Detect which cell encompasses the target text, then output its (X, Y) center coordinate. 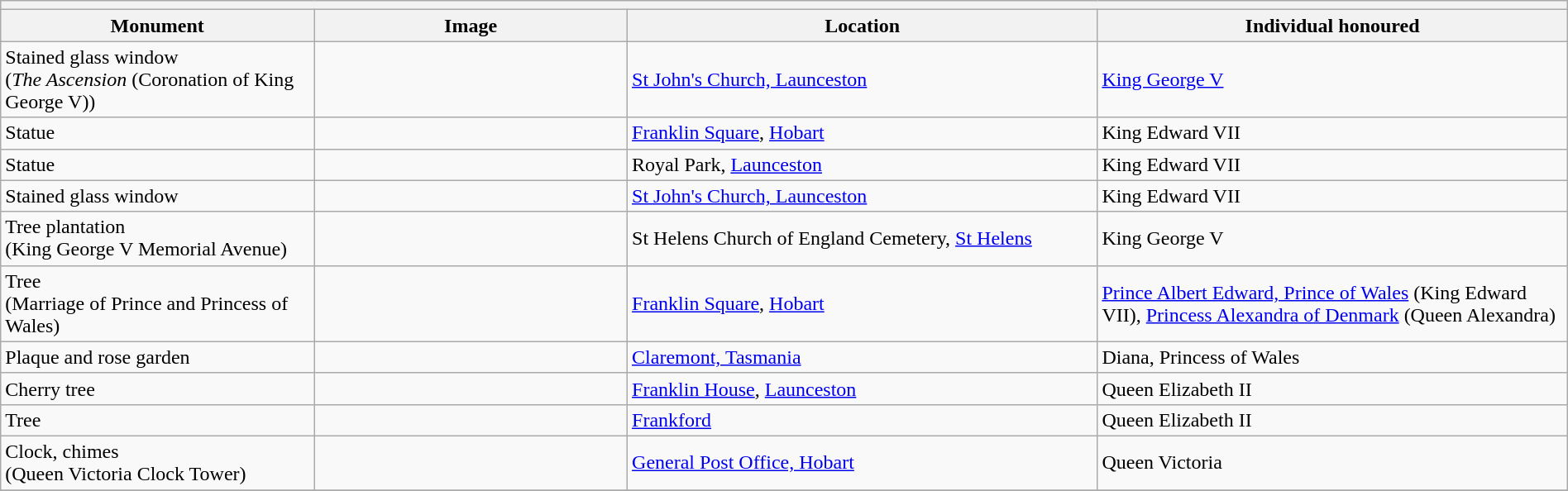
Franklin House, Launceston (863, 389)
General Post Office, Hobart (863, 463)
Frankford (863, 420)
Queen Victoria (1332, 463)
Monument (157, 26)
Location (863, 26)
Tree plantation(King George V Memorial Avenue) (157, 238)
Tree(Marriage of Prince and Princess of Wales) (157, 303)
Plaque and rose garden (157, 357)
Stained glass window (157, 196)
Claremont, Tasmania (863, 357)
Individual honoured (1332, 26)
Tree (157, 420)
Cherry tree (157, 389)
Clock, chimes(Queen Victoria Clock Tower) (157, 463)
Royal Park, Launceston (863, 164)
Stained glass window(The Ascension (Coronation of King George V)) (157, 79)
Prince Albert Edward, Prince of Wales (King Edward VII), Princess Alexandra of Denmark (Queen Alexandra) (1332, 303)
Diana, Princess of Wales (1332, 357)
St Helens Church of England Cemetery, St Helens (863, 238)
Image (471, 26)
